Pinpoint the cell where the given text exists, returning its (X, Y) midpoint coordinate. 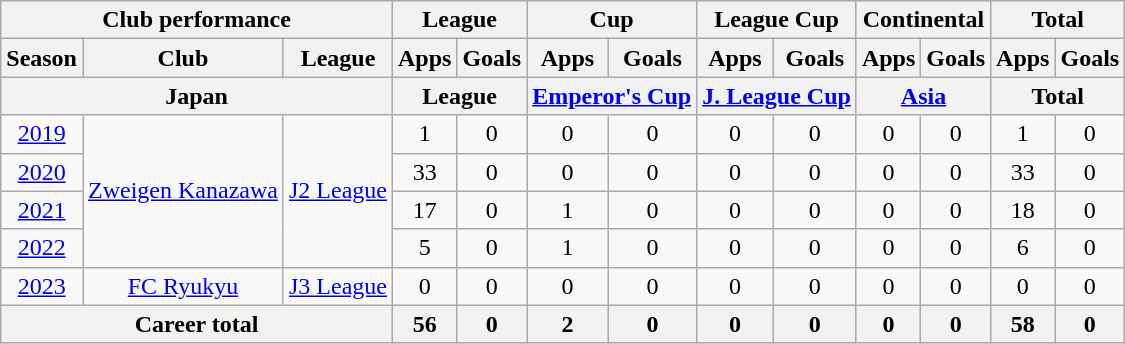
2 (568, 324)
Continental (923, 20)
2022 (42, 248)
58 (1023, 324)
J. League Cup (777, 96)
Japan (197, 96)
Season (42, 58)
Asia (923, 96)
2023 (42, 286)
17 (424, 210)
2019 (42, 134)
2020 (42, 172)
League Cup (777, 20)
2021 (42, 210)
18 (1023, 210)
Club performance (197, 20)
J3 League (338, 286)
J2 League (338, 191)
Cup (612, 20)
5 (424, 248)
56 (424, 324)
Career total (197, 324)
Zweigen Kanazawa (182, 191)
6 (1023, 248)
FC Ryukyu (182, 286)
Club (182, 58)
Emperor's Cup (612, 96)
